Search for the cell housing the specified text and yield its (X, Y) center coordinate. 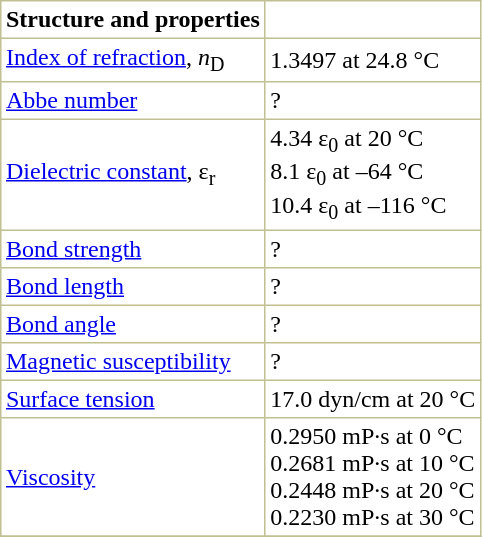
17.0 dyn/cm at 20 °C (372, 399)
Surface tension (133, 399)
Bond length (133, 286)
1.3497 at 24.8 °C (372, 60)
Dielectric constant, εr (133, 175)
Structure and properties (133, 20)
4.34 ε0 at 20 °C 8.1 ε0 at –64 °C10.4 ε0 at –116 °C (372, 175)
Bond strength (133, 249)
Index of refraction, nD (133, 60)
0.2950 mP·s at 0 °C0.2681 mP·s at 10 °C0.2448 mP·s at 20 °C0.2230 mP·s at 30 °C (372, 476)
Magnetic susceptibility (133, 361)
Bond angle (133, 324)
Abbe number (133, 101)
Viscosity (133, 476)
